Capture the cell that displays the provided text and extract its (x, y) central coordinate. 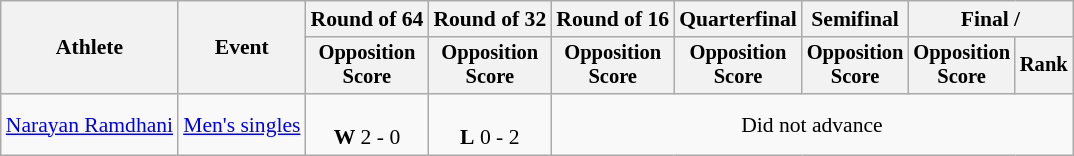
Did not advance (812, 124)
Round of 16 (612, 19)
Athlete (90, 48)
Quarterfinal (738, 19)
Round of 64 (366, 19)
Rank (1044, 66)
Final / (990, 19)
Event (242, 48)
Narayan Ramdhani (90, 124)
Semifinal (856, 19)
W 2 - 0 (366, 124)
Round of 32 (490, 19)
L 0 - 2 (490, 124)
Men's singles (242, 124)
